Locate the cell with the specified text and output its [x, y] center coordinate. 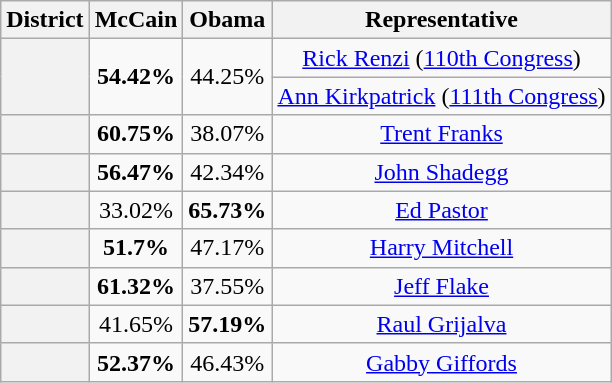
52.37% [136, 362]
Ed Pastor [442, 210]
54.42% [136, 77]
51.7% [136, 248]
42.34% [228, 172]
Jeff Flake [442, 286]
44.25% [228, 77]
Rick Renzi (110th Congress) [442, 58]
Representative [442, 20]
Harry Mitchell [442, 248]
60.75% [136, 134]
57.19% [228, 324]
56.47% [136, 172]
41.65% [136, 324]
McCain [136, 20]
47.17% [228, 248]
33.02% [136, 210]
Raul Grijalva [442, 324]
37.55% [228, 286]
65.73% [228, 210]
46.43% [228, 362]
John Shadegg [442, 172]
Obama [228, 20]
Ann Kirkpatrick (111th Congress) [442, 96]
Gabby Giffords [442, 362]
Trent Franks [442, 134]
District [45, 20]
38.07% [228, 134]
61.32% [136, 286]
